Return the (X, Y) coordinate for the center point of the cell that contains the specified text.  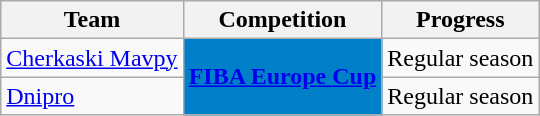
Progress (460, 20)
Team (92, 20)
Competition (282, 20)
Cherkaski Mavpy (92, 58)
FIBA Europe Cup (282, 77)
Dnipro (92, 96)
